From the cell containing the given text, extract its center point as [x, y] coordinate. 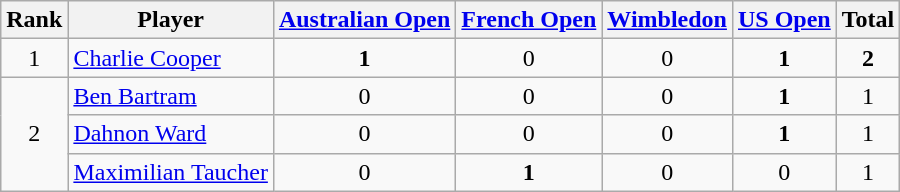
US Open [784, 20]
Wimbledon [668, 20]
Australian Open [364, 20]
Player [171, 20]
Maximilian Taucher [171, 172]
Rank [34, 20]
Charlie Cooper [171, 58]
Total [868, 20]
Dahnon Ward [171, 134]
Ben Bartram [171, 96]
French Open [529, 20]
